Locate the cell with the specified text and output its (X, Y) center coordinate. 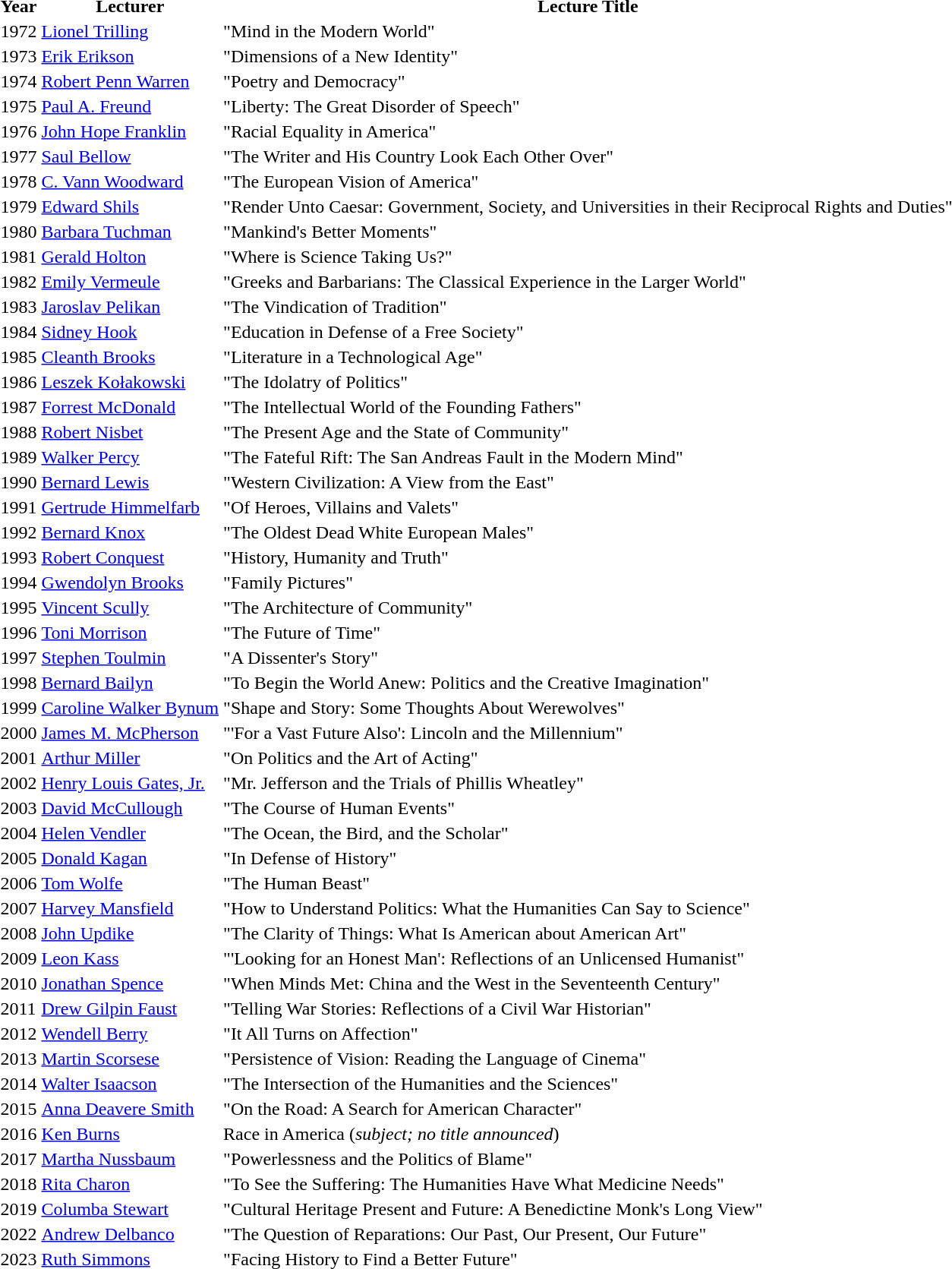
Robert Conquest (131, 557)
Edward Shils (131, 207)
Harvey Mansfield (131, 908)
Bernard Lewis (131, 482)
Helen Vendler (131, 833)
Martin Scorsese (131, 1059)
John Updike (131, 933)
Andrew Delbanco (131, 1234)
Gerald Holton (131, 257)
Toni Morrison (131, 633)
Paul A. Freund (131, 106)
Gertrude Himmelfarb (131, 507)
Forrest McDonald (131, 407)
Gwendolyn Brooks (131, 582)
Walker Percy (131, 457)
Erik Erikson (131, 56)
Arthur Miller (131, 758)
Ken Burns (131, 1134)
Bernard Knox (131, 532)
Robert Penn Warren (131, 81)
Saul Bellow (131, 156)
Caroline Walker Bynum (131, 708)
Rita Charon (131, 1184)
Martha Nussbaum (131, 1159)
James M. McPherson (131, 733)
Emily Vermeule (131, 282)
Tom Wolfe (131, 883)
Vincent Scully (131, 608)
Walter Isaacson (131, 1084)
Donald Kagan (131, 858)
Jaroslav Pelikan (131, 307)
Robert Nisbet (131, 432)
David McCullough (131, 808)
Jonathan Spence (131, 983)
Wendell Berry (131, 1034)
Leon Kass (131, 958)
Anna Deavere Smith (131, 1109)
Barbara Tuchman (131, 232)
Leszek Kołakowski (131, 382)
John Hope Franklin (131, 131)
Drew Gilpin Faust (131, 1009)
C. Vann Woodward (131, 182)
Bernard Bailyn (131, 683)
Lionel Trilling (131, 31)
Henry Louis Gates, Jr. (131, 783)
Stephen Toulmin (131, 658)
Columba Stewart (131, 1209)
Cleanth Brooks (131, 357)
Sidney Hook (131, 332)
